From the cell containing the given text, extract its center point as [X, Y] coordinate. 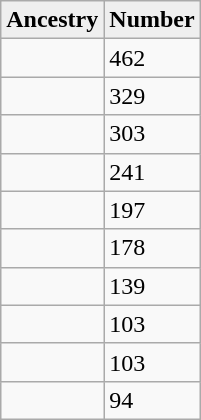
Number [152, 20]
462 [152, 58]
Ancestry [52, 20]
329 [152, 96]
94 [152, 400]
178 [152, 248]
139 [152, 286]
197 [152, 210]
303 [152, 134]
241 [152, 172]
